Identify which cell holds the provided text, then report its (X, Y) central coordinate. 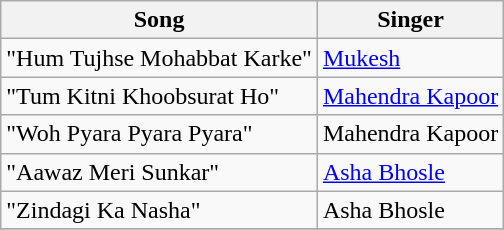
Singer (410, 20)
"Zindagi Ka Nasha" (160, 210)
"Hum Tujhse Mohabbat Karke" (160, 58)
"Woh Pyara Pyara Pyara" (160, 134)
"Aawaz Meri Sunkar" (160, 172)
"Tum Kitni Khoobsurat Ho" (160, 96)
Song (160, 20)
Mukesh (410, 58)
